Locate the cell with the specified text and output its (x, y) center coordinate. 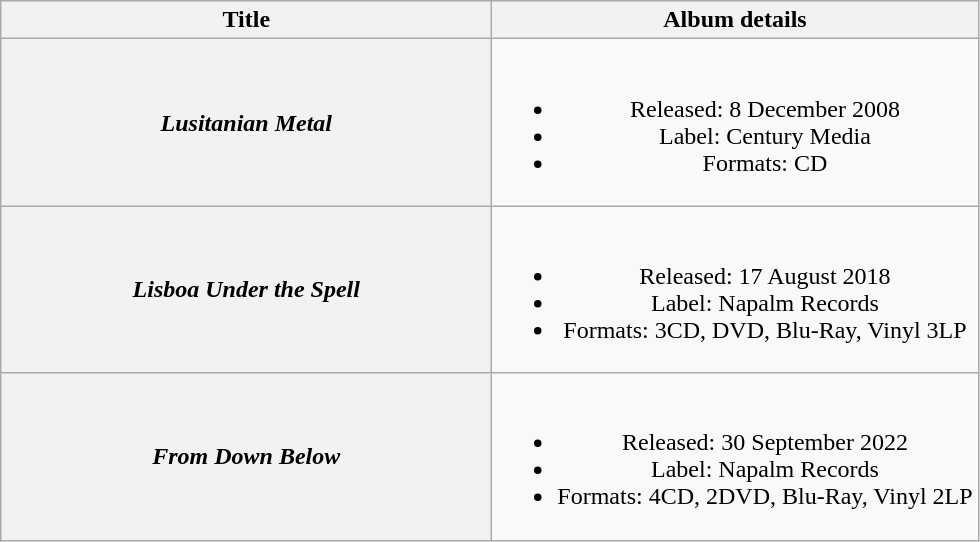
Released: 30 September 2022Label: Napalm RecordsFormats: 4CD, 2DVD, Blu-Ray, Vinyl 2LP (735, 456)
From Down Below (246, 456)
Album details (735, 20)
Released: 8 December 2008Label: Century MediaFormats: CD (735, 122)
Title (246, 20)
Released: 17 August 2018Label: Napalm RecordsFormats: 3CD, DVD, Blu-Ray, Vinyl 3LP (735, 290)
Lusitanian Metal (246, 122)
Lisboa Under the Spell (246, 290)
